Identify which cell holds the provided text, then report its [X, Y] central coordinate. 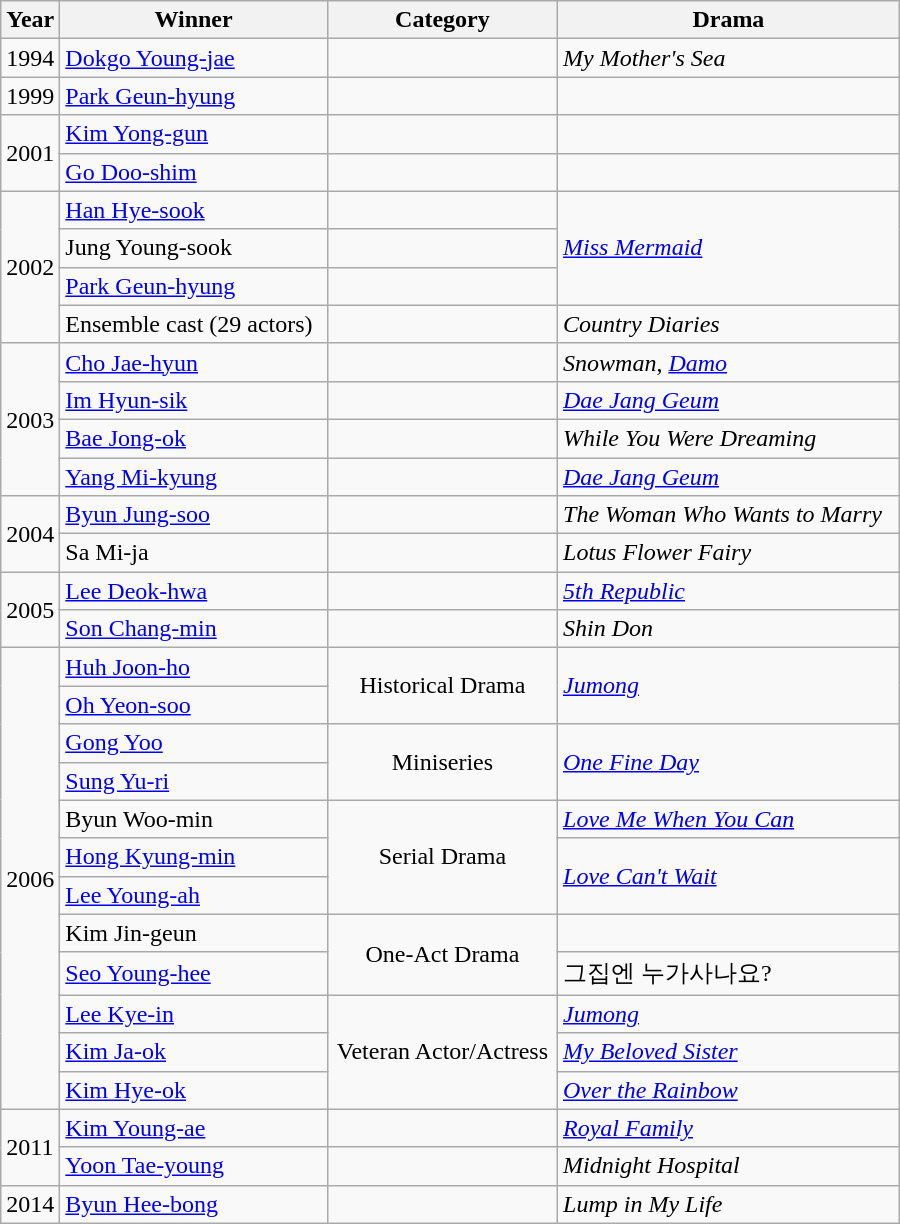
2002 [30, 267]
Hong Kyung-min [194, 857]
While You Were Dreaming [729, 438]
Miniseries [442, 762]
Kim Ja-ok [194, 1052]
Byun Jung-soo [194, 515]
Lee Deok-hwa [194, 591]
Country Diaries [729, 324]
Veteran Actor/Actress [442, 1052]
Love Can't Wait [729, 876]
Sung Yu-ri [194, 781]
Lee Kye-in [194, 1014]
One-Act Drama [442, 954]
Royal Family [729, 1128]
Gong Yoo [194, 743]
Jung Young-sook [194, 248]
Over the Rainbow [729, 1090]
Shin Don [729, 629]
2003 [30, 419]
Lee Young-ah [194, 895]
One Fine Day [729, 762]
Love Me When You Can [729, 819]
The Woman Who Wants to Marry [729, 515]
Lotus Flower Fairy [729, 553]
Han Hye-sook [194, 210]
My Mother's Sea [729, 58]
Im Hyun-sik [194, 400]
Bae Jong-ok [194, 438]
그집엔 누가사나요? [729, 974]
Ensemble cast (29 actors) [194, 324]
Drama [729, 20]
Snowman, Damo [729, 362]
Yoon Tae-young [194, 1166]
2014 [30, 1204]
Lump in My Life [729, 1204]
Historical Drama [442, 686]
2004 [30, 534]
Midnight Hospital [729, 1166]
Huh Joon-ho [194, 667]
Dokgo Young-jae [194, 58]
Year [30, 20]
Cho Jae-hyun [194, 362]
My Beloved Sister [729, 1052]
Kim Young-ae [194, 1128]
2006 [30, 878]
Kim Jin-geun [194, 933]
Kim Yong-gun [194, 134]
1999 [30, 96]
2011 [30, 1147]
Byun Hee-bong [194, 1204]
Yang Mi-kyung [194, 477]
Go Doo-shim [194, 172]
Winner [194, 20]
Serial Drama [442, 857]
2005 [30, 610]
Miss Mermaid [729, 248]
Sa Mi-ja [194, 553]
Kim Hye-ok [194, 1090]
Oh Yeon-soo [194, 705]
Son Chang-min [194, 629]
1994 [30, 58]
Byun Woo-min [194, 819]
Category [442, 20]
5th Republic [729, 591]
2001 [30, 153]
Seo Young-hee [194, 974]
